Identify which cell holds the provided text, then report its [x, y] central coordinate. 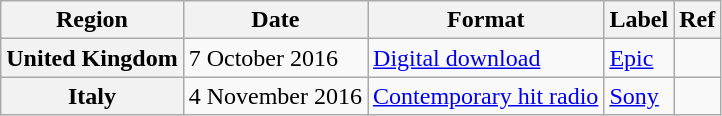
Italy [92, 96]
Region [92, 20]
Date [275, 20]
Ref [698, 20]
Format [486, 20]
Sony [639, 96]
Label [639, 20]
United Kingdom [92, 58]
7 October 2016 [275, 58]
4 November 2016 [275, 96]
Contemporary hit radio [486, 96]
Epic [639, 58]
Digital download [486, 58]
